Search for the cell housing the specified text and yield its (X, Y) center coordinate. 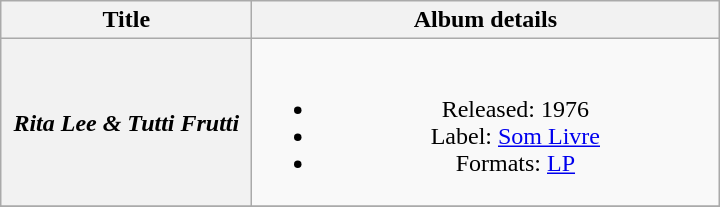
Album details (486, 20)
Released: 1976Label: Som LivreFormats: LP (486, 122)
Rita Lee & Tutti Frutti (126, 122)
Title (126, 20)
